Scan for the cell matching the given text and deliver its [x, y] coordinate at center. 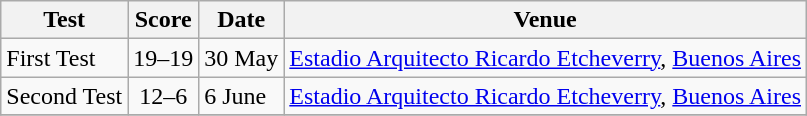
Venue [546, 20]
6 June [242, 96]
12–6 [164, 96]
Date [242, 20]
First Test [64, 58]
30 May [242, 58]
19–19 [164, 58]
Test [64, 20]
Score [164, 20]
Second Test [64, 96]
